Capture the cell that displays the provided text and extract its [X, Y] central coordinate. 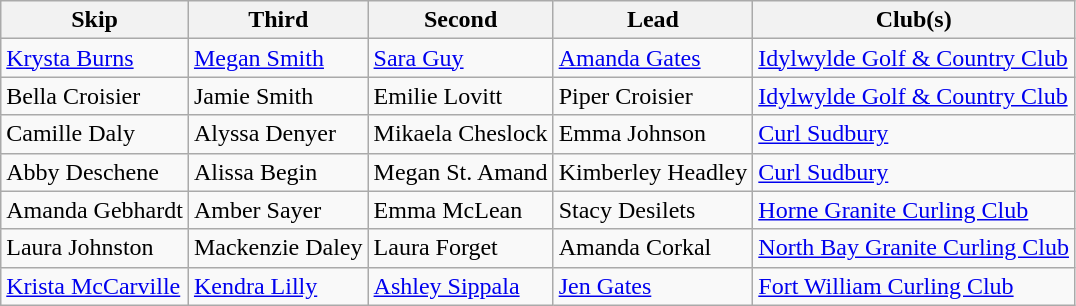
Stacy Desilets [653, 210]
Kendra Lilly [278, 286]
Emma Johnson [653, 134]
Amanda Corkal [653, 248]
Club(s) [914, 20]
Camille Daly [95, 134]
Mikaela Cheslock [460, 134]
Second [460, 20]
Skip [95, 20]
Mackenzie Daley [278, 248]
North Bay Granite Curling Club [914, 248]
Amanda Gebhardt [95, 210]
Lead [653, 20]
Abby Deschene [95, 172]
Bella Croisier [95, 96]
Kimberley Headley [653, 172]
Sara Guy [460, 58]
Third [278, 20]
Megan St. Amand [460, 172]
Amber Sayer [278, 210]
Horne Granite Curling Club [914, 210]
Krysta Burns [95, 58]
Laura Johnston [95, 248]
Emma McLean [460, 210]
Laura Forget [460, 248]
Alissa Begin [278, 172]
Megan Smith [278, 58]
Piper Croisier [653, 96]
Amanda Gates [653, 58]
Ashley Sippala [460, 286]
Alyssa Denyer [278, 134]
Krista McCarville [95, 286]
Fort William Curling Club [914, 286]
Emilie Lovitt [460, 96]
Jamie Smith [278, 96]
Jen Gates [653, 286]
